Return the [X, Y] coordinate for the center point of the cell that contains the specified text.  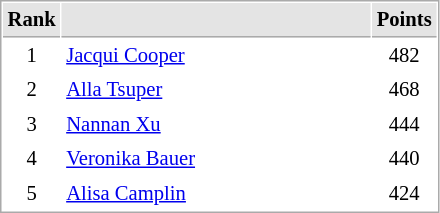
4 [32, 158]
Alisa Camplin [216, 194]
444 [404, 124]
Jacqui Cooper [216, 56]
Points [404, 20]
Nannan Xu [216, 124]
5 [32, 194]
482 [404, 56]
Veronika Bauer [216, 158]
Rank [32, 20]
Alla Tsuper [216, 90]
1 [32, 56]
3 [32, 124]
468 [404, 90]
440 [404, 158]
424 [404, 194]
2 [32, 90]
